Detect which cell encompasses the target text, then output its [x, y] center coordinate. 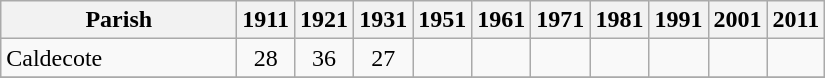
28 [266, 58]
Parish [119, 20]
1961 [502, 20]
27 [384, 58]
Caldecote [119, 58]
2001 [738, 20]
2011 [796, 20]
1921 [324, 20]
1911 [266, 20]
1971 [560, 20]
1981 [620, 20]
1951 [442, 20]
1991 [678, 20]
1931 [384, 20]
36 [324, 58]
